For the text-containing cell, return its midpoint in (X, Y) coordinate format. 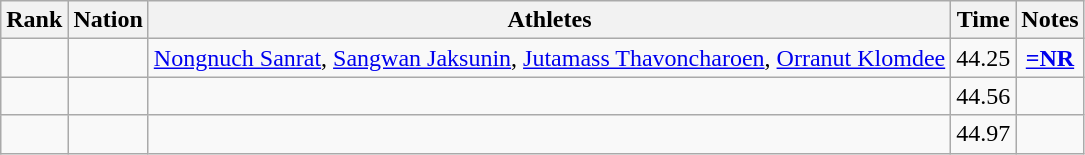
Nongnuch Sanrat, Sangwan Jaksunin, Jutamass Thavoncharoen, Orranut Klomdee (549, 58)
Athletes (549, 20)
44.97 (984, 134)
44.25 (984, 58)
Nation (108, 20)
Notes (1050, 20)
44.56 (984, 96)
Time (984, 20)
=NR (1050, 58)
Rank (34, 20)
